Pinpoint the cell where the given text exists, returning its [X, Y] midpoint coordinate. 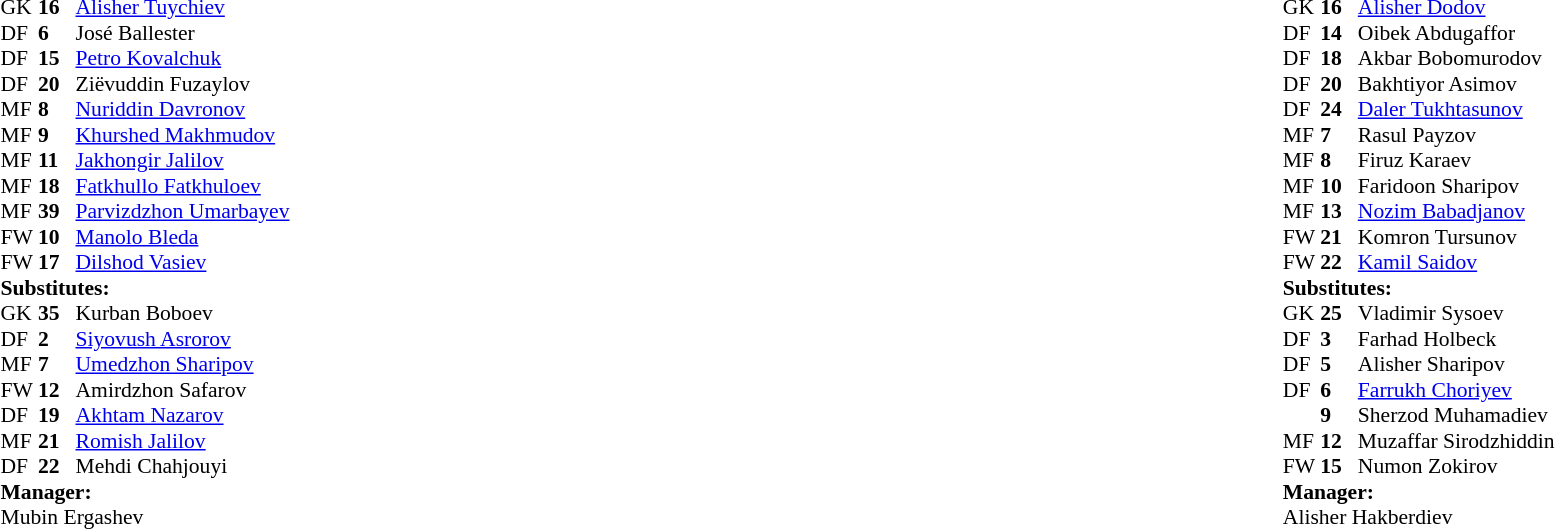
Vladimir Sysoev [1456, 313]
Bakhtiyor Asimov [1456, 84]
Jakhongir Jalilov [183, 161]
Amirdzhon Safarov [183, 390]
Sherzod Muhamadiev [1456, 415]
17 [57, 263]
Farrukh Choriyev [1456, 390]
24 [1339, 109]
Umedzhon Sharipov [183, 365]
Manolo Bleda [183, 237]
13 [1339, 211]
Kurban Boboev [183, 313]
Nuriddin Davronov [183, 109]
Alisher Sharipov [1456, 365]
14 [1339, 33]
Parvizdzhon Umarbayev [183, 211]
Komron Tursunov [1456, 237]
José Ballester [183, 33]
Akhtam Nazarov [183, 415]
Mehdi Chahjouyi [183, 467]
Khurshed Makhmudov [183, 135]
Muzaffar Sirodzhiddin [1456, 441]
Petro Kovalchuk [183, 59]
Ziёvuddin Fuzaylov [183, 84]
Oibek Abdugaffor [1456, 33]
25 [1339, 313]
3 [1339, 339]
Nozim Babadjanov [1456, 211]
Farhad Holbeck [1456, 339]
Romish Jalilov [183, 441]
2 [57, 339]
Rasul Payzov [1456, 135]
Faridoon Sharipov [1456, 186]
Daler Tukhtasunov [1456, 109]
Firuz Karaev [1456, 161]
Siyovush Asrorov [183, 339]
35 [57, 313]
Fatkhullo Fatkhuloev [183, 186]
5 [1339, 365]
19 [57, 415]
Kamil Saidov [1456, 263]
39 [57, 211]
11 [57, 161]
Akbar Bobomurodov [1456, 59]
Numon Zokirov [1456, 467]
Dilshod Vasiev [183, 263]
